From the cell containing the given text, extract its center point as [x, y] coordinate. 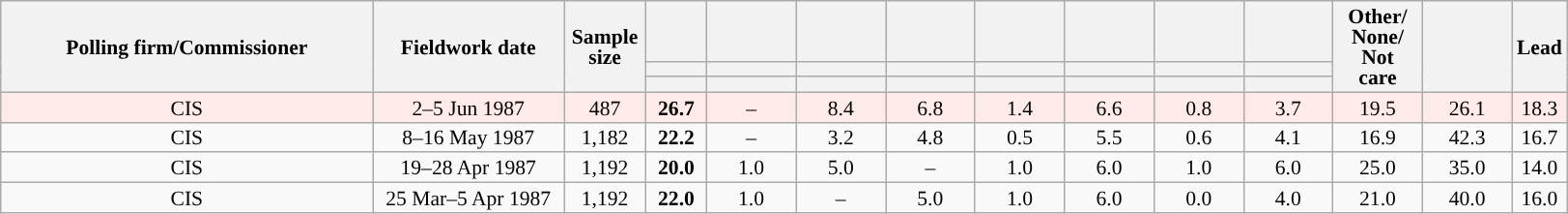
16.7 [1540, 138]
16.0 [1540, 198]
26.7 [676, 107]
26.1 [1467, 107]
8–16 May 1987 [469, 138]
25.0 [1378, 168]
20.0 [676, 168]
3.2 [841, 138]
Lead [1540, 46]
Sample size [605, 46]
4.0 [1289, 198]
14.0 [1540, 168]
4.8 [929, 138]
25 Mar–5 Apr 1987 [469, 198]
0.5 [1020, 138]
18.3 [1540, 107]
40.0 [1467, 198]
42.3 [1467, 138]
19–28 Apr 1987 [469, 168]
1.4 [1020, 107]
Polling firm/Commissioner [187, 46]
21.0 [1378, 198]
22.2 [676, 138]
35.0 [1467, 168]
5.5 [1109, 138]
0.8 [1198, 107]
16.9 [1378, 138]
2–5 Jun 1987 [469, 107]
22.0 [676, 198]
Other/None/Notcare [1378, 46]
487 [605, 107]
Fieldwork date [469, 46]
8.4 [841, 107]
0.0 [1198, 198]
3.7 [1289, 107]
1,182 [605, 138]
19.5 [1378, 107]
6.8 [929, 107]
4.1 [1289, 138]
0.6 [1198, 138]
6.6 [1109, 107]
